Extract the [x, y] coordinate from the center of the cell holding the provided text.  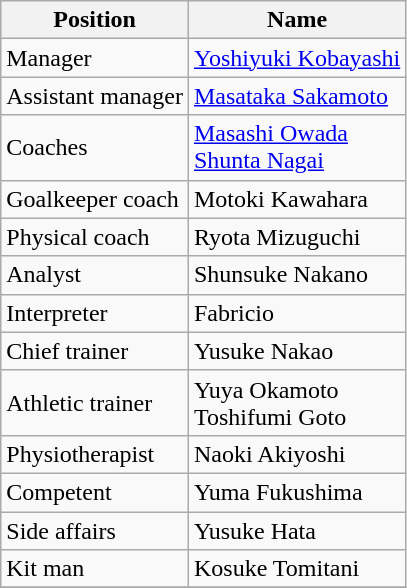
Yuma Fukushima [296, 492]
Naoki Akiyoshi [296, 454]
Chief trainer [95, 351]
Position [95, 20]
Yuya Okamoto Toshifumi Goto [296, 402]
Kit man [95, 569]
Physical coach [95, 237]
Analyst [95, 275]
Athletic trainer [95, 402]
Motoki Kawahara [296, 199]
Side affairs [95, 531]
Interpreter [95, 313]
Fabricio [296, 313]
Assistant manager [95, 96]
Masataka Sakamoto [296, 96]
Goalkeeper coach [95, 199]
Manager [95, 58]
Kosuke Tomitani [296, 569]
Competent [95, 492]
Masashi Owada Shunta Nagai [296, 148]
Yoshiyuki Kobayashi [296, 58]
Physiotherapist [95, 454]
Yusuke Hata [296, 531]
Name [296, 20]
Yusuke Nakao [296, 351]
Ryota Mizuguchi [296, 237]
Shunsuke Nakano [296, 275]
Coaches [95, 148]
